For the text-containing cell, return its midpoint in (X, Y) coordinate format. 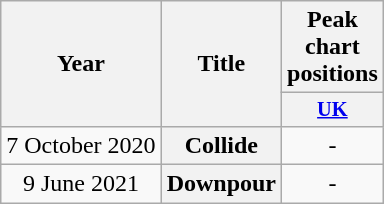
Title (221, 64)
Peak chart positions (333, 47)
Downpour (221, 184)
UK (333, 110)
Collide (221, 145)
9 June 2021 (81, 184)
Year (81, 64)
7 October 2020 (81, 145)
